Provide the [x, y] coordinate of the cell's center where the given text is located.  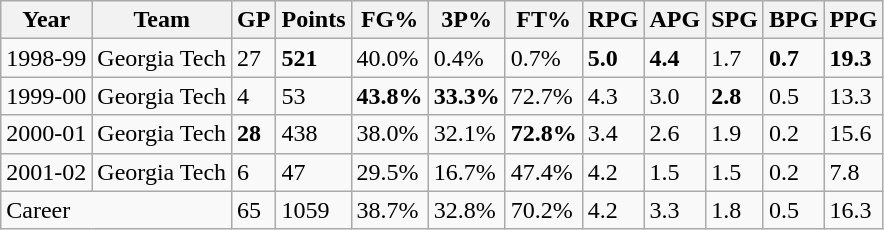
16.3 [854, 210]
38.0% [390, 134]
0.7% [544, 58]
16.7% [466, 172]
7.8 [854, 172]
0.4% [466, 58]
3.4 [613, 134]
13.3 [854, 96]
47.4% [544, 172]
65 [254, 210]
2.6 [675, 134]
47 [314, 172]
Points [314, 20]
27 [254, 58]
3.0 [675, 96]
38.7% [390, 210]
70.2% [544, 210]
19.3 [854, 58]
6 [254, 172]
2.8 [735, 96]
SPG [735, 20]
FT% [544, 20]
5.0 [613, 58]
40.0% [390, 58]
Team [162, 20]
32.1% [466, 134]
BPG [793, 20]
28 [254, 134]
APG [675, 20]
RPG [613, 20]
3.3 [675, 210]
1.8 [735, 210]
3P% [466, 20]
29.5% [390, 172]
1.7 [735, 58]
4 [254, 96]
72.8% [544, 134]
PPG [854, 20]
1999-00 [46, 96]
53 [314, 96]
Year [46, 20]
33.3% [466, 96]
72.7% [544, 96]
1998-99 [46, 58]
4.3 [613, 96]
0.7 [793, 58]
1.9 [735, 134]
GP [254, 20]
438 [314, 134]
521 [314, 58]
1059 [314, 210]
2000-01 [46, 134]
15.6 [854, 134]
4.4 [675, 58]
32.8% [466, 210]
FG% [390, 20]
43.8% [390, 96]
Career [116, 210]
2001-02 [46, 172]
